From the cell containing the given text, extract its center point as [x, y] coordinate. 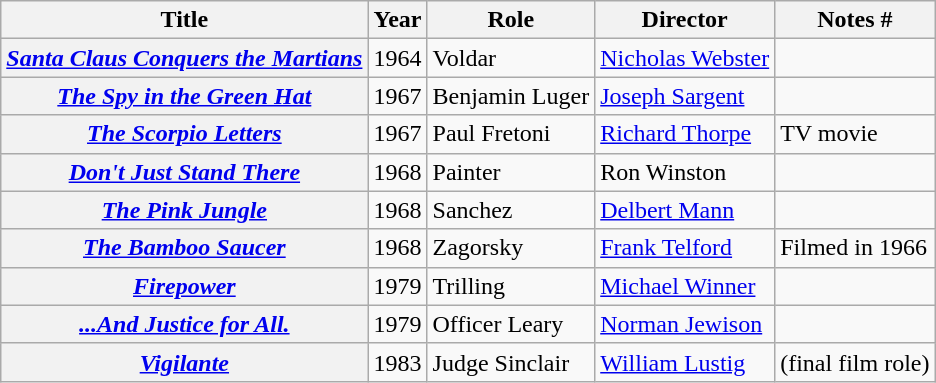
1964 [398, 58]
William Lustig [685, 362]
The Scorpio Letters [184, 134]
Role [511, 20]
The Spy in the Green Hat [184, 96]
Nicholas Webster [685, 58]
Title [184, 20]
Ron Winston [685, 172]
Voldar [511, 58]
Year [398, 20]
Firepower [184, 286]
Zagorsky [511, 248]
The Bamboo Saucer [184, 248]
Don't Just Stand There [184, 172]
1983 [398, 362]
Norman Jewison [685, 324]
Paul Fretoni [511, 134]
Santa Claus Conquers the Martians [184, 58]
TV movie [855, 134]
The Pink Jungle [184, 210]
Notes # [855, 20]
Trilling [511, 286]
Joseph Sargent [685, 96]
Richard Thorpe [685, 134]
Frank Telford [685, 248]
Delbert Mann [685, 210]
Officer Leary [511, 324]
Benjamin Luger [511, 96]
Vigilante [184, 362]
Filmed in 1966 [855, 248]
...And Justice for All. [184, 324]
(final film role) [855, 362]
Painter [511, 172]
Sanchez [511, 210]
Director [685, 20]
Michael Winner [685, 286]
Judge Sinclair [511, 362]
